Locate the cell with the specified text and output its (X, Y) center coordinate. 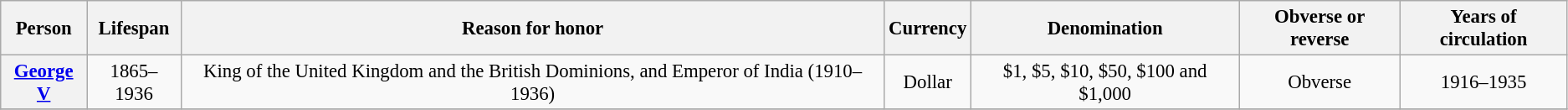
$1, $5, $10, $50, $100 and $1,000 (1105, 82)
Reason for honor (532, 29)
Currency (928, 29)
1865–1936 (134, 82)
Obverse or reverse (1320, 29)
Denomination (1105, 29)
Person (44, 29)
George V (44, 82)
Obverse (1320, 82)
Lifespan (134, 29)
King of the United Kingdom and the British Dominions, and Emperor of India (1910–1936) (532, 82)
Dollar (928, 82)
1916–1935 (1484, 82)
Years of circulation (1484, 29)
